Output the (X, Y) coordinate of the center of the cell containing the given text.  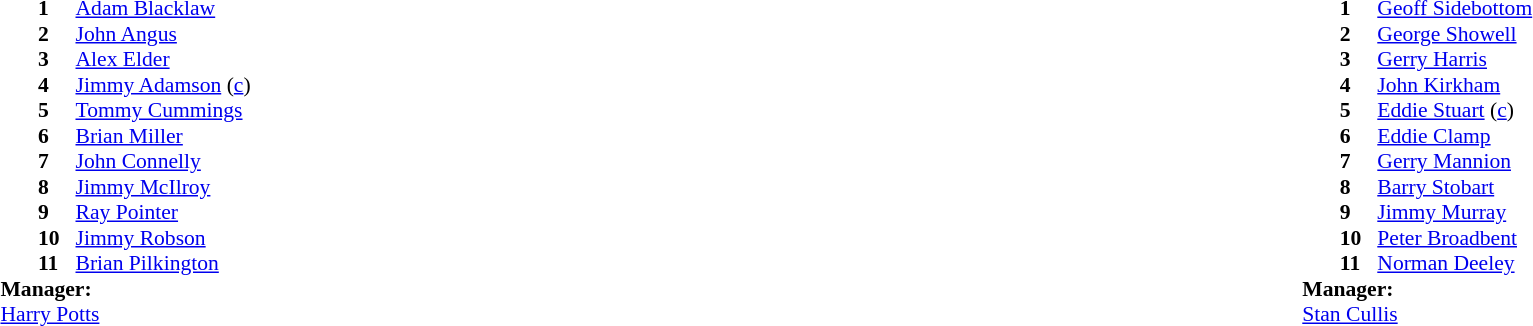
Brian Miller (164, 136)
Gerry Harris (1454, 59)
Jimmy McIlroy (164, 187)
Alex Elder (164, 59)
John Angus (164, 34)
Eddie Stuart (c) (1454, 111)
Eddie Clamp (1454, 136)
John Connelly (164, 161)
Ray Pointer (164, 213)
George Showell (1454, 34)
Jimmy Robson (164, 238)
Barry Stobart (1454, 187)
Jimmy Adamson (c) (164, 85)
John Kirkham (1454, 85)
Norman Deeley (1454, 263)
Tommy Cummings (164, 111)
Gerry Mannion (1454, 161)
Peter Broadbent (1454, 238)
Brian Pilkington (164, 263)
Jimmy Murray (1454, 213)
